Find where the given text appears and provide that cell's center as (x, y) coordinate. 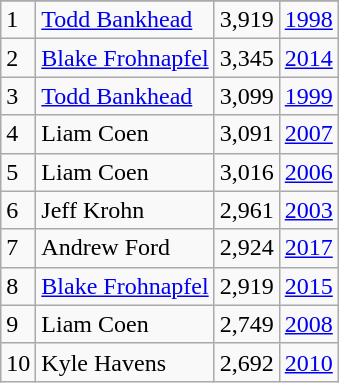
2,961 (246, 210)
6 (18, 210)
3,345 (246, 58)
5 (18, 172)
2006 (308, 172)
3,091 (246, 134)
8 (18, 286)
10 (18, 362)
2003 (308, 210)
2 (18, 58)
2010 (308, 362)
3,919 (246, 20)
2,749 (246, 324)
3,016 (246, 172)
Jeff Krohn (125, 210)
Andrew Ford (125, 248)
2007 (308, 134)
3,099 (246, 96)
Kyle Havens (125, 362)
2014 (308, 58)
1 (18, 20)
2017 (308, 248)
2015 (308, 286)
2,924 (246, 248)
9 (18, 324)
2,692 (246, 362)
1998 (308, 20)
2,919 (246, 286)
3 (18, 96)
4 (18, 134)
1999 (308, 96)
2008 (308, 324)
7 (18, 248)
